Identify which cell holds the provided text, then report its (X, Y) central coordinate. 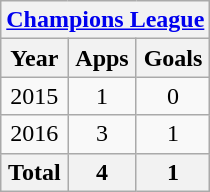
0 (173, 96)
4 (102, 172)
Apps (102, 58)
Goals (173, 58)
Total (34, 172)
3 (102, 134)
Champions League (106, 20)
Year (34, 58)
2015 (34, 96)
2016 (34, 134)
